Pinpoint the cell where the given text exists, returning its (x, y) midpoint coordinate. 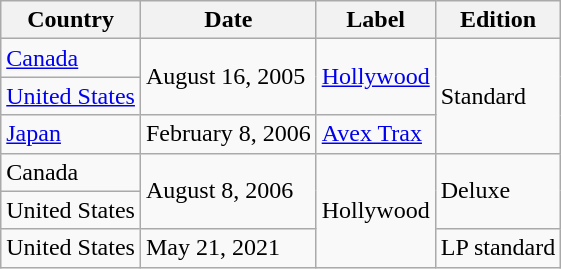
Deluxe (498, 191)
August 16, 2005 (228, 77)
Japan (71, 134)
Avex Trax (376, 134)
Date (228, 20)
LP standard (498, 248)
May 21, 2021 (228, 248)
Standard (498, 96)
Country (71, 20)
Edition (498, 20)
February 8, 2006 (228, 134)
Label (376, 20)
August 8, 2006 (228, 191)
